Return the [x, y] coordinate for the center point of the cell that contains the specified text.  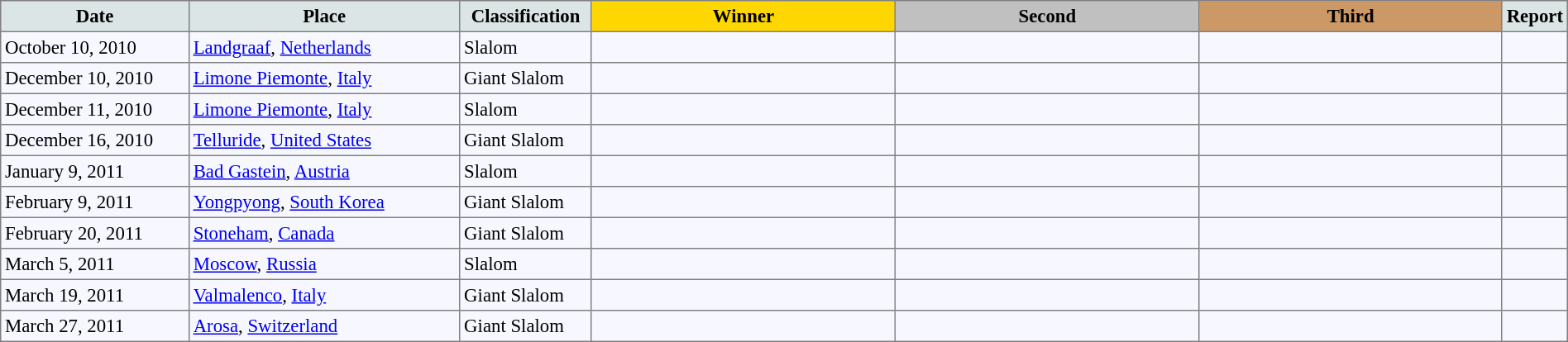
Winner [743, 17]
January 9, 2011 [95, 171]
Landgraaf, Netherlands [324, 47]
Moscow, Russia [324, 264]
December 11, 2010 [95, 109]
Date [95, 17]
Place [324, 17]
March 19, 2011 [95, 295]
March 5, 2011 [95, 264]
Third [1350, 17]
Valmalenco, Italy [324, 295]
Yongpyong, South Korea [324, 202]
Stoneham, Canada [324, 233]
Arosa, Switzerland [324, 326]
December 10, 2010 [95, 78]
February 9, 2011 [95, 202]
October 10, 2010 [95, 47]
Second [1047, 17]
Report [1535, 17]
Classification [526, 17]
February 20, 2011 [95, 233]
Bad Gastein, Austria [324, 171]
March 27, 2011 [95, 326]
Telluride, United States [324, 140]
December 16, 2010 [95, 140]
